Locate the cell with the specified text and output its [x, y] center coordinate. 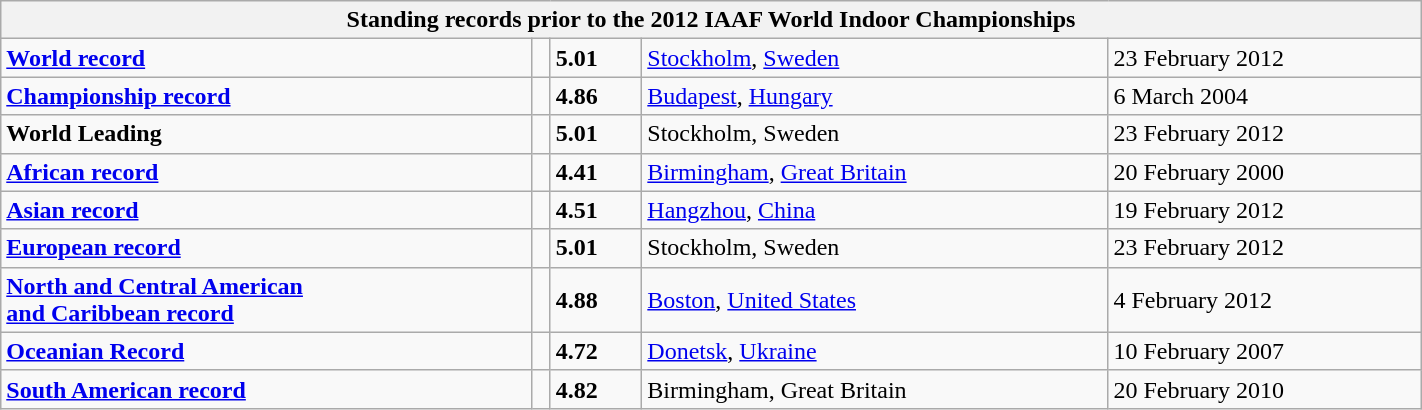
6 March 2004 [1264, 96]
African record [266, 172]
10 February 2007 [1264, 351]
Donetsk, Ukraine [875, 351]
Championship record [266, 96]
World record [266, 58]
4.86 [596, 96]
4.72 [596, 351]
South American record [266, 389]
4.82 [596, 389]
Budapest, Hungary [875, 96]
4.51 [596, 210]
19 February 2012 [1264, 210]
European record [266, 248]
4.88 [596, 300]
World Leading [266, 134]
Oceanian Record [266, 351]
20 February 2000 [1264, 172]
4.41 [596, 172]
Boston, United States [875, 300]
Asian record [266, 210]
20 February 2010 [1264, 389]
North and Central American and Caribbean record [266, 300]
Standing records prior to the 2012 IAAF World Indoor Championships [711, 20]
4 February 2012 [1264, 300]
Hangzhou, China [875, 210]
